Extract the [X, Y] coordinate from the center of the cell holding the provided text.  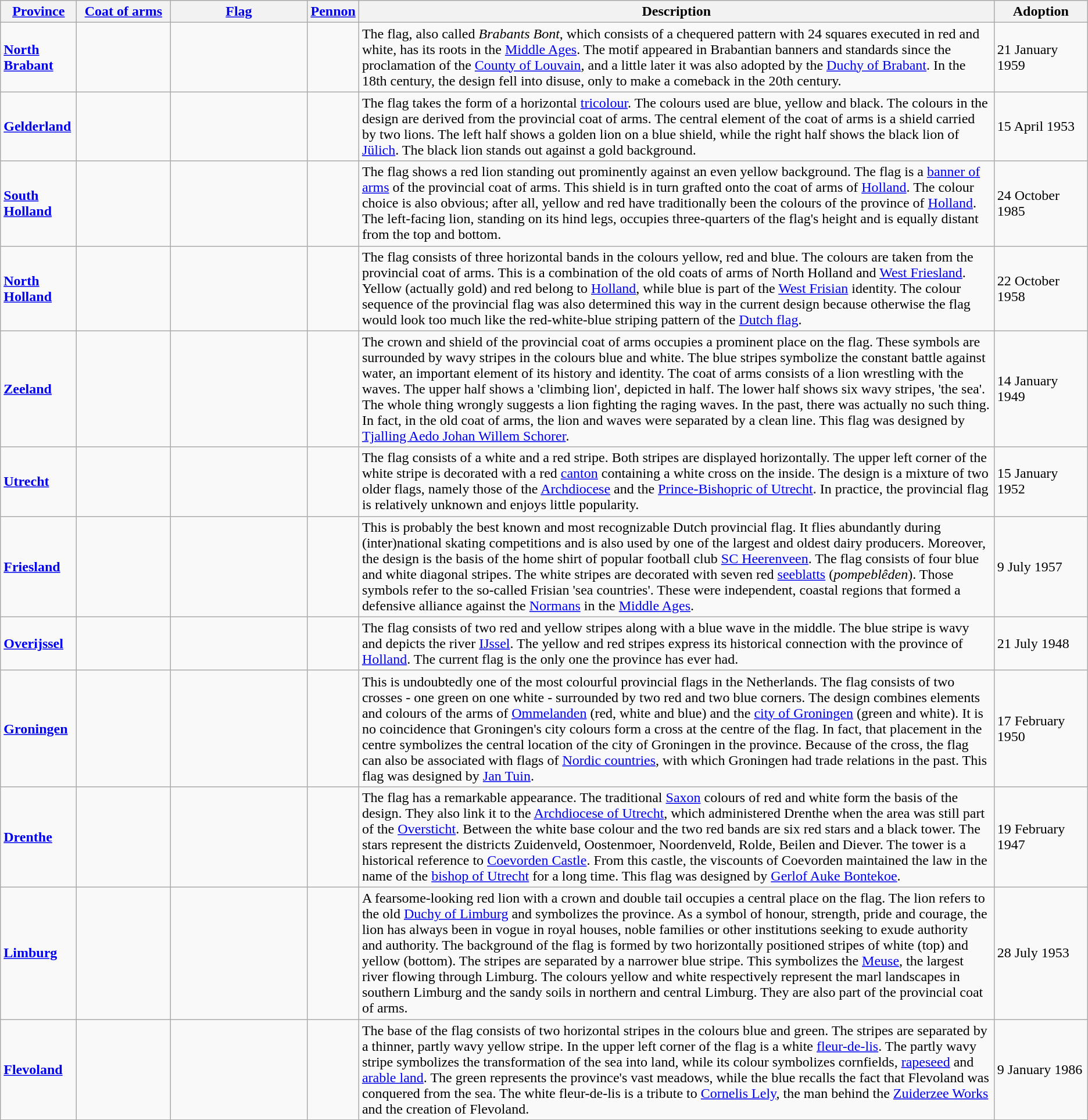
14 January 1949 [1040, 389]
Friesland [38, 566]
15 January 1952 [1040, 481]
9 January 1986 [1040, 1069]
North Holland [38, 288]
15 April 1953 [1040, 127]
Gelderland [38, 127]
Overijssel [38, 643]
Drenthe [38, 837]
Limburg [38, 953]
9 July 1957 [1040, 566]
22 October 1958 [1040, 288]
28 July 1953 [1040, 953]
21 July 1948 [1040, 643]
Flevoland [38, 1069]
17 February 1950 [1040, 728]
South Holland [38, 203]
Province [38, 12]
Pennon [333, 12]
Groningen [38, 728]
24 October 1985 [1040, 203]
Coat of arms [123, 12]
19 February 1947 [1040, 837]
Adoption [1040, 12]
North Brabant [38, 57]
21 January 1959 [1040, 57]
Flag [239, 12]
Utrecht [38, 481]
Description [677, 12]
Zeeland [38, 389]
